Find where the given text appears and provide that cell's center as (x, y) coordinate. 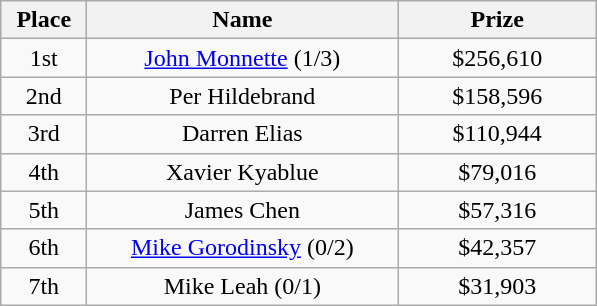
1st (44, 58)
Mike Leah (0/1) (242, 286)
Prize (498, 20)
Mike Gorodinsky (0/2) (242, 248)
5th (44, 210)
John Monnette (1/3) (242, 58)
$79,016 (498, 172)
$110,944 (498, 134)
Darren Elias (242, 134)
$31,903 (498, 286)
2nd (44, 96)
Place (44, 20)
James Chen (242, 210)
$158,596 (498, 96)
4th (44, 172)
Name (242, 20)
$57,316 (498, 210)
6th (44, 248)
$256,610 (498, 58)
Per Hildebrand (242, 96)
Xavier Kyablue (242, 172)
3rd (44, 134)
$42,357 (498, 248)
7th (44, 286)
